Return the (X, Y) coordinate for the center point of the cell that contains the specified text.  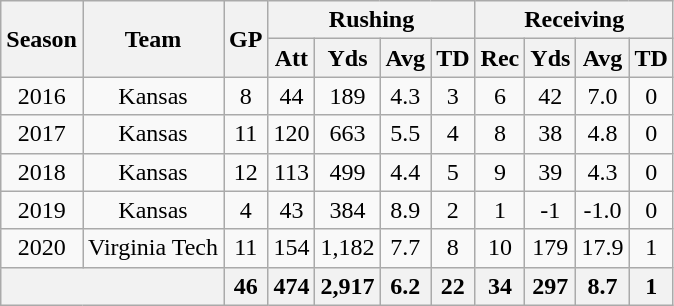
154 (292, 248)
2018 (42, 172)
-1.0 (602, 210)
12 (246, 172)
189 (348, 96)
Team (152, 39)
43 (292, 210)
499 (348, 172)
2 (453, 210)
GP (246, 39)
8.9 (406, 210)
39 (550, 172)
Rushing (372, 20)
663 (348, 134)
Virginia Tech (152, 248)
2020 (42, 248)
7.7 (406, 248)
6.2 (406, 286)
Rec (500, 58)
-1 (550, 210)
6 (500, 96)
Receiving (574, 20)
2019 (42, 210)
9 (500, 172)
2017 (42, 134)
179 (550, 248)
4.8 (602, 134)
7.0 (602, 96)
474 (292, 286)
34 (500, 286)
8.7 (602, 286)
297 (550, 286)
46 (246, 286)
3 (453, 96)
10 (500, 248)
44 (292, 96)
17.9 (602, 248)
113 (292, 172)
5.5 (406, 134)
Season (42, 39)
42 (550, 96)
22 (453, 286)
120 (292, 134)
38 (550, 134)
5 (453, 172)
4.4 (406, 172)
2,917 (348, 286)
Att (292, 58)
384 (348, 210)
2016 (42, 96)
1,182 (348, 248)
